Locate the cell with the specified text and output its (x, y) center coordinate. 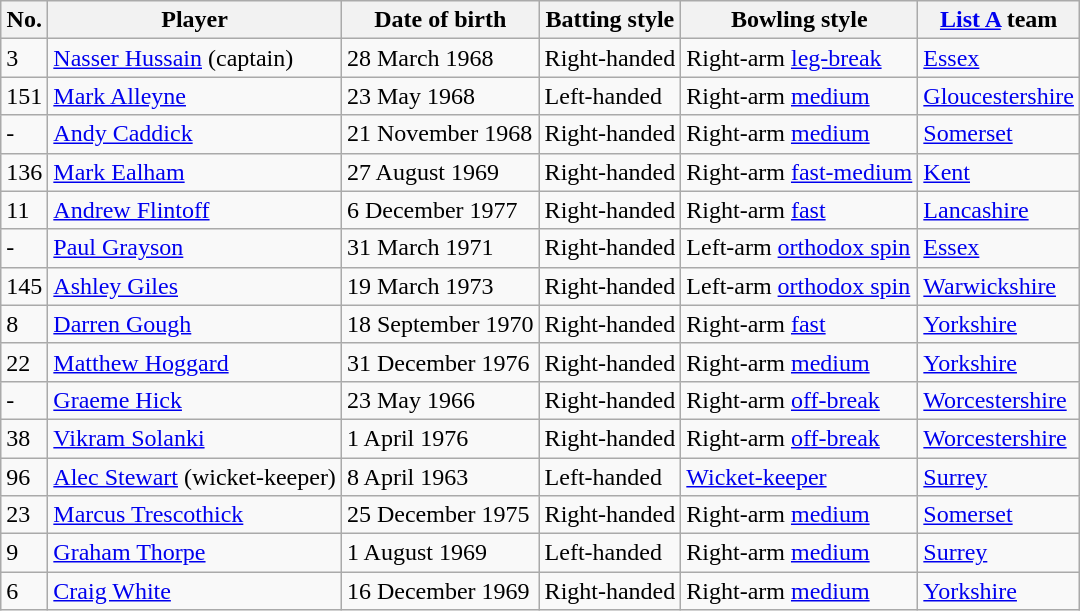
151 (24, 96)
Alec Stewart (wicket-keeper) (195, 477)
31 March 1971 (440, 248)
Craig White (195, 591)
Lancashire (999, 210)
List A team (999, 20)
96 (24, 477)
8 (24, 324)
28 March 1968 (440, 58)
Matthew Hoggard (195, 362)
1 April 1976 (440, 438)
Right-arm leg-break (800, 58)
16 December 1969 (440, 591)
3 (24, 58)
22 (24, 362)
Marcus Trescothick (195, 515)
11 (24, 210)
136 (24, 172)
25 December 1975 (440, 515)
Warwickshire (999, 286)
Vikram Solanki (195, 438)
Wicket-keeper (800, 477)
No. (24, 20)
Bowling style (800, 20)
Ashley Giles (195, 286)
9 (24, 553)
Kent (999, 172)
Date of birth (440, 20)
19 March 1973 (440, 286)
Mark Ealham (195, 172)
6 December 1977 (440, 210)
Right-arm fast-medium (800, 172)
Gloucestershire (999, 96)
38 (24, 438)
Paul Grayson (195, 248)
27 August 1969 (440, 172)
145 (24, 286)
18 September 1970 (440, 324)
21 November 1968 (440, 134)
31 December 1976 (440, 362)
Mark Alleyne (195, 96)
Andrew Flintoff (195, 210)
1 August 1969 (440, 553)
Batting style (610, 20)
23 May 1966 (440, 400)
Nasser Hussain (captain) (195, 58)
8 April 1963 (440, 477)
Player (195, 20)
Andy Caddick (195, 134)
23 (24, 515)
Graeme Hick (195, 400)
Darren Gough (195, 324)
6 (24, 591)
Graham Thorpe (195, 553)
23 May 1968 (440, 96)
